For the text-containing cell, return its midpoint in (x, y) coordinate format. 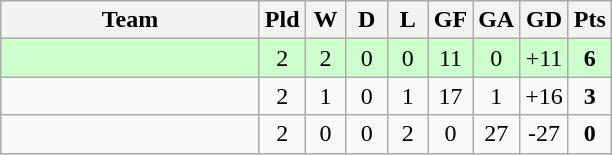
L (408, 20)
Pld (282, 20)
+11 (544, 58)
17 (450, 96)
Team (130, 20)
Pts (590, 20)
W (326, 20)
GA (496, 20)
27 (496, 134)
GD (544, 20)
3 (590, 96)
-27 (544, 134)
GF (450, 20)
6 (590, 58)
D (366, 20)
+16 (544, 96)
11 (450, 58)
